Output the (x, y) coordinate of the center of the cell containing the given text.  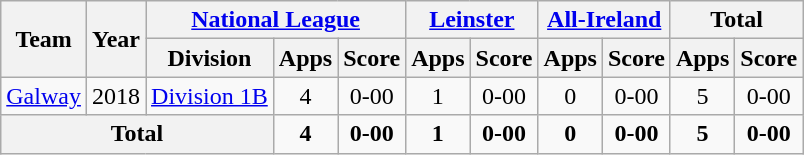
Galway (44, 96)
Leinster (472, 20)
National League (276, 20)
Year (116, 39)
All-Ireland (604, 20)
Division (210, 58)
2018 (116, 96)
Division 1B (210, 96)
Team (44, 39)
